Capture the cell that displays the provided text and extract its [x, y] central coordinate. 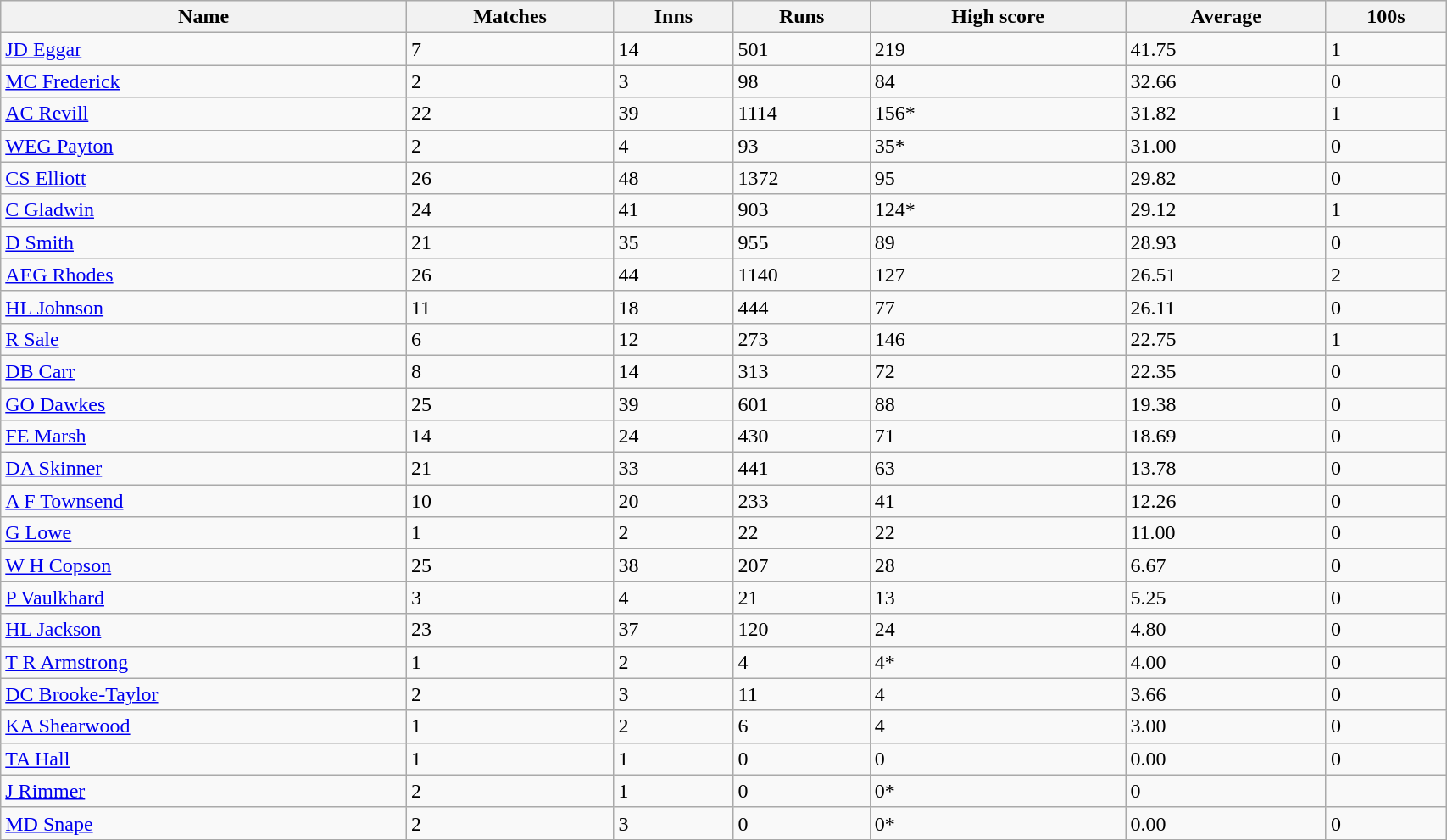
28 [998, 565]
KA Shearwood [203, 726]
1140 [802, 275]
JD Eggar [203, 49]
146 [998, 339]
1372 [802, 178]
44 [673, 275]
23 [509, 630]
84 [998, 81]
GO Dawkes [203, 404]
3.66 [1226, 694]
19.38 [1226, 404]
88 [998, 404]
127 [998, 275]
11.00 [1226, 533]
41.75 [1226, 49]
100s [1385, 17]
38 [673, 565]
156* [998, 114]
71 [998, 437]
High score [998, 17]
10 [509, 501]
Name [203, 17]
37 [673, 630]
31.00 [1226, 146]
AEG Rhodes [203, 275]
HL Jackson [203, 630]
CS Elliott [203, 178]
Inns [673, 17]
72 [998, 371]
430 [802, 437]
3.00 [1226, 726]
D Smith [203, 242]
120 [802, 630]
P Vaulkhard [203, 598]
C Gladwin [203, 210]
95 [998, 178]
MD Snape [203, 823]
FE Marsh [203, 437]
13 [998, 598]
4.00 [1226, 662]
93 [802, 146]
26.51 [1226, 275]
R Sale [203, 339]
207 [802, 565]
20 [673, 501]
J Rimmer [203, 791]
Runs [802, 17]
4.80 [1226, 630]
233 [802, 501]
33 [673, 469]
MC Frederick [203, 81]
124* [998, 210]
35 [673, 242]
444 [802, 307]
29.12 [1226, 210]
501 [802, 49]
1114 [802, 114]
WEG Payton [203, 146]
AC Revill [203, 114]
273 [802, 339]
12 [673, 339]
12.26 [1226, 501]
8 [509, 371]
77 [998, 307]
18.69 [1226, 437]
35* [998, 146]
5.25 [1226, 598]
18 [673, 307]
DB Carr [203, 371]
13.78 [1226, 469]
22.75 [1226, 339]
32.66 [1226, 81]
G Lowe [203, 533]
4* [998, 662]
DA Skinner [203, 469]
955 [802, 242]
28.93 [1226, 242]
Matches [509, 17]
29.82 [1226, 178]
313 [802, 371]
31.82 [1226, 114]
TA Hall [203, 759]
48 [673, 178]
7 [509, 49]
89 [998, 242]
W H Copson [203, 565]
219 [998, 49]
A F Townsend [203, 501]
903 [802, 210]
DC Brooke-Taylor [203, 694]
Average [1226, 17]
HL Johnson [203, 307]
26.11 [1226, 307]
601 [802, 404]
441 [802, 469]
T R Armstrong [203, 662]
6.67 [1226, 565]
63 [998, 469]
22.35 [1226, 371]
98 [802, 81]
